Pinpoint the cell where the given text exists, returning its (X, Y) midpoint coordinate. 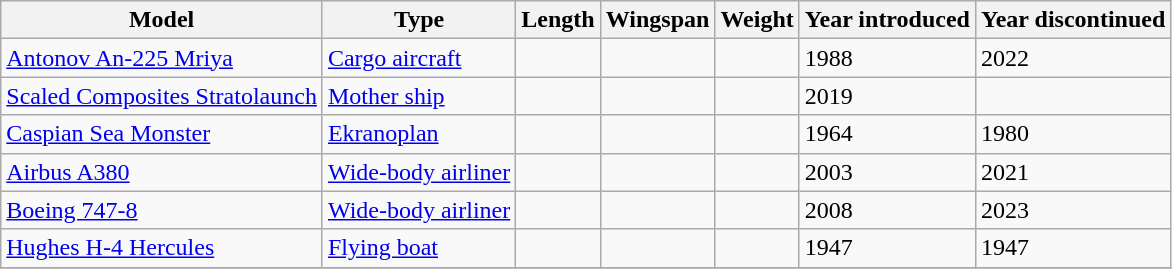
1988 (887, 58)
Weight (757, 20)
Cargo aircraft (418, 58)
1964 (887, 134)
Year introduced (887, 20)
Ekranoplan (418, 134)
Flying boat (418, 248)
Antonov An-225 Mriya (162, 58)
2022 (1072, 58)
Caspian Sea Monster (162, 134)
2008 (887, 210)
Year discontinued (1072, 20)
Airbus A380 (162, 172)
2021 (1072, 172)
1980 (1072, 134)
Scaled Composites Stratolaunch (162, 96)
Boeing 747-8 (162, 210)
Type (418, 20)
Hughes H-4 Hercules (162, 248)
Model (162, 20)
Wingspan (658, 20)
Mother ship (418, 96)
2003 (887, 172)
2019 (887, 96)
Length (558, 20)
2023 (1072, 210)
